Provide the [x, y] coordinate of the cell's center where the given text is located.  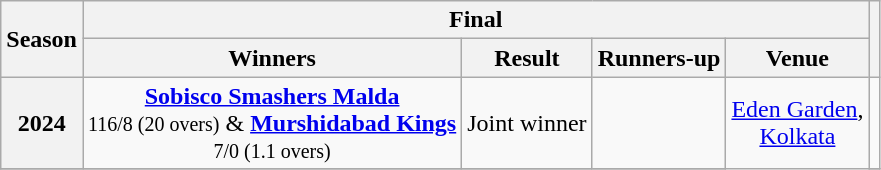
Winners [272, 58]
Sobisco Smashers Malda 116/8 (20 overs) & Murshidabad Kings 7/0 (1.1 overs) [272, 123]
Venue [798, 58]
Final [475, 20]
Season [42, 39]
Joint winner [527, 123]
2024 [42, 123]
Runners-up [659, 58]
Eden Garden,Kolkata [798, 123]
Result [527, 58]
